Capture the cell that displays the provided text and extract its [X, Y] central coordinate. 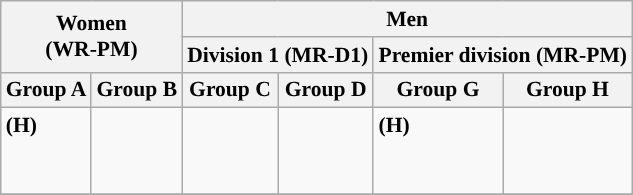
Women(WR-PM) [92, 36]
Division 1 (MR-D1) [278, 55]
Group A [46, 90]
Group C [230, 90]
Group D [326, 90]
Group H [568, 90]
Group G [438, 90]
Men [407, 19]
Premier division (MR-PM) [502, 55]
Group B [136, 90]
